Find where the given text appears and provide that cell's center as (X, Y) coordinate. 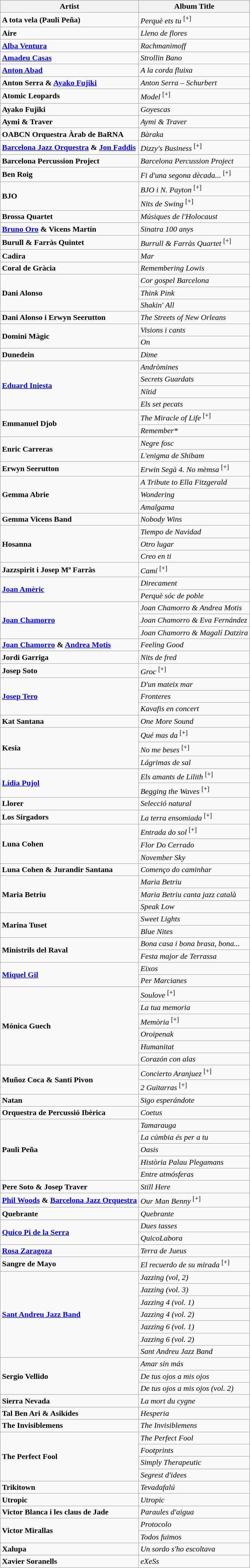
Perquè ets tu [+] (194, 20)
Sinatra 100 anys (194, 229)
Artist (69, 6)
Marina Tuset (69, 925)
Començo do caminhar (194, 869)
Blue Nites (194, 931)
Direcament (194, 583)
Kavafis en concert (194, 709)
Amadeu Casas (69, 58)
Eixos (194, 968)
Jazzing (vol. 3) (194, 1290)
Oroipenak (194, 1034)
Lleno de flores (194, 33)
Història Palau Plegamans (194, 1162)
Alba Ventura (69, 45)
Músiques de l'Holocaust (194, 217)
Kat Santana (69, 721)
Pauli Peña (69, 1150)
Anton Serra & Ayako Fujiki (69, 83)
Brossa Quartet (69, 217)
Selecció natural (194, 804)
Ayako Fujiki (69, 109)
La mort du cygne (194, 1401)
Joan Amèric (69, 589)
Kesia (69, 748)
Maria Betriu canta jazz català (194, 894)
Jazzing 4 (vol. 1) (194, 1302)
Amalgama (194, 507)
Atomic Leopards (69, 96)
Jazzing 4 (vol. 2) (194, 1314)
2 Guitarras [+] (194, 1087)
Mónica Guech (69, 1026)
Protocolo (194, 1525)
Album Title (194, 6)
Per Marcianes (194, 981)
Oasis (194, 1150)
Simply Therapeutic (194, 1463)
Xavier Soranells (69, 1562)
Jazzing 6 (vol. 2) (194, 1339)
Terra de Jueus (194, 1251)
One More Sound (194, 721)
Aire (69, 33)
Dunedein (69, 355)
La cúmbia és per a tu (194, 1137)
Rosa Zaragoza (69, 1251)
Perquè sóc de poble (194, 596)
Footprints (194, 1450)
Our Man Benny [+] (194, 1200)
Negre fosc (194, 443)
Coetus (194, 1112)
Tal Ben Ari & Asikides (69, 1413)
Gemma Abrie (69, 494)
Secrets Guardats (194, 379)
Mar (194, 256)
Burrull & Farràs Quartet [+] (194, 243)
Jordi Garriga (69, 657)
Corazón con alas (194, 1059)
Jazzing (vol, 2) (194, 1277)
Ministrils del Raval (69, 950)
Sigo esperándote (194, 1100)
Begging the Waves [+] (194, 790)
Ben Roig (69, 175)
A Tribute to Ella Fitzgerald (194, 482)
Speak Low (194, 906)
Anton Serra – Schurbert (194, 83)
Hosanna (69, 544)
Amar sin más (194, 1364)
Els set pecats (194, 404)
Creo en ti (194, 556)
Victor Mirallas (69, 1531)
Gemma Vicens Band (69, 519)
Hesperia (194, 1413)
Trikitown (69, 1487)
A la corda fluixa (194, 70)
Jazzspirit i Josep Mª Farràs (69, 570)
Model [+] (194, 96)
Sweet Lights (194, 919)
Todos fuimos (194, 1537)
Erwyn Seerutton (69, 469)
Nits de fred (194, 657)
BJO i N. Payton [+] (194, 189)
QuicoLabora (194, 1238)
De tus ojos a mis ojos (194, 1376)
The Streets of New Orleans (194, 318)
Eduard Iniesta (69, 385)
Paraules d'aigua (194, 1512)
Entre atmósferas (194, 1174)
Muñoz Coca & Santi Pivon (69, 1080)
Josep Tero (69, 696)
Strollin Bano (194, 58)
Luna Cohen & Jurandir Santana (69, 869)
Dizzy's Business [+] (194, 147)
Bruno Oro & Vicens Martín (69, 229)
Enric Carreras (69, 449)
Cor gospel Barcelona (194, 281)
Pere Soto & Josep Traver (69, 1187)
Coral de Gràcia (69, 268)
Tevadafalú (194, 1487)
BJO (69, 196)
Sergio Vellido (69, 1376)
Fronteres (194, 697)
Otro lugar (194, 544)
Remembering Lowis (194, 268)
Quico Pi de la Serra (69, 1232)
Remember* (194, 431)
Dues tasses (194, 1226)
Concierto Aranjuez [+] (194, 1073)
Soulove [+] (194, 994)
Josep Soto (69, 671)
The Miracle of Life [+] (194, 417)
Lídia Pujol (69, 783)
Goyescas (194, 109)
Barcelona Jazz Orquestra & Jon Faddis (69, 147)
Sangre de Mayo (69, 1264)
Un sordo s'ho escoltava (194, 1549)
La tua memoria (194, 1007)
Natan (69, 1100)
November Sky (194, 857)
Bàraka (194, 134)
Entrada do sol [+] (194, 832)
L'enigma de Shibam (194, 456)
No me beses [+] (194, 749)
Joan Chamorro & Eva Fernández (194, 620)
Nítid (194, 392)
Fi d'una segona dècada... [+] (194, 175)
Feeling Good (194, 645)
Cadira (69, 256)
Domini Màgic (69, 336)
Visions i cants (194, 330)
Humanitat (194, 1047)
Shakin' All (194, 305)
Los Sirgadors (69, 817)
Els amants de Lilith [+] (194, 776)
La terra ensomiada [+] (194, 817)
Miquel Gil (69, 975)
Tiempo de Navidad (194, 532)
Orquestra de Percussió Ibèrica (69, 1112)
Victor Blanca i les claus de Jade (69, 1512)
Flor Do Cerrado (194, 845)
Luna Cohen (69, 844)
Anton Abad (69, 70)
Lágrimas de sal (194, 762)
Bona casa i bona brasa, bona... (194, 944)
El recuerdo de su mirada [+] (194, 1264)
Llorer (69, 804)
Wondering (194, 495)
Segrest d'idees (194, 1475)
Joan Chamorro & Magalí Datzira (194, 633)
Groc [+] (194, 671)
Qué mas da [+] (194, 735)
Emmanuel Djob (69, 424)
Andròmines (194, 367)
Xalupa (69, 1549)
Jazzing 6 (vol. 1) (194, 1327)
Think Pink (194, 293)
Dime (194, 355)
D'un mateix mar (194, 684)
eXeSs (194, 1562)
Tamarauga (194, 1125)
Nobody Wins (194, 519)
Dani Alonso i Erwyn Seerutton (69, 318)
Camí [+] (194, 570)
Rachmanimoff (194, 45)
OABCN Orquestra Àrab de BaRNA (69, 134)
Memòria [+] (194, 1021)
De tus ojos a mis ojos (vol. 2) (194, 1389)
Still Here (194, 1187)
Erwin Segà 4. No mèmsa [+] (194, 469)
A tota vela (Pauli Peña) (69, 20)
On (194, 342)
Dani Alonso (69, 293)
Phil Woods & Barcelona Jazz Orquestra (69, 1200)
Festa major de Terrassa (194, 956)
Nits de Swing [+] (194, 203)
Burull & Farràs Quintet (69, 243)
Sierra Nevada (69, 1401)
Joan Chamorro (69, 620)
